Extract the [X, Y] coordinate from the center of the cell holding the provided text.  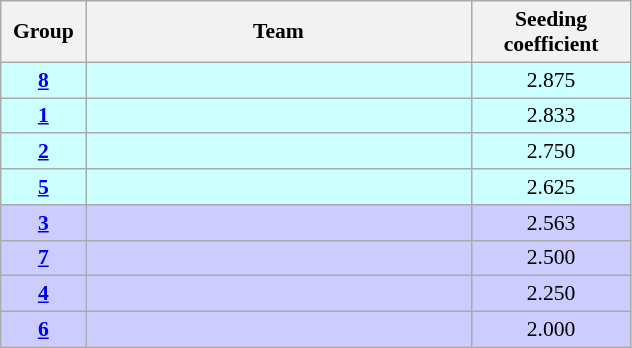
2.563 [551, 223]
Seeding coefficient [551, 32]
2.250 [551, 294]
2.833 [551, 116]
2.750 [551, 152]
8 [44, 80]
Team [278, 32]
1 [44, 116]
2.625 [551, 187]
2.000 [551, 330]
Group [44, 32]
2.500 [551, 258]
2.875 [551, 80]
6 [44, 330]
7 [44, 258]
3 [44, 223]
5 [44, 187]
2 [44, 152]
4 [44, 294]
